Identify which cell holds the provided text, then report its [x, y] central coordinate. 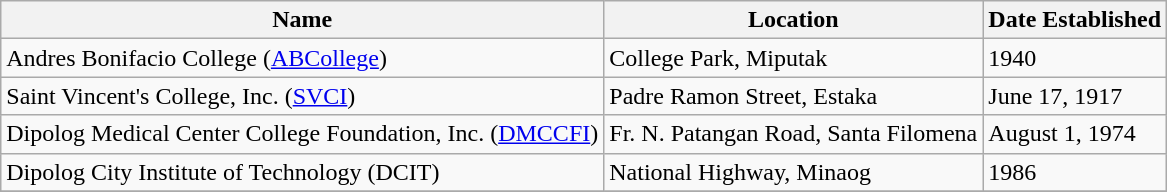
Andres Bonifacio College (ABCollege) [302, 58]
Saint Vincent's College, Inc. (SVCI) [302, 96]
1940 [1075, 58]
National Highway, Minaog [794, 172]
Padre Ramon Street, Estaka [794, 96]
Date Established [1075, 20]
Fr. N. Patangan Road, Santa Filomena [794, 134]
1986 [1075, 172]
June 17, 1917 [1075, 96]
Location [794, 20]
College Park, Miputak [794, 58]
Name [302, 20]
Dipolog City Institute of Technology (DCIT) [302, 172]
August 1, 1974 [1075, 134]
Dipolog Medical Center College Foundation, Inc. (DMCCFI) [302, 134]
